Extract the [x, y] coordinate from the center of the cell holding the provided text.  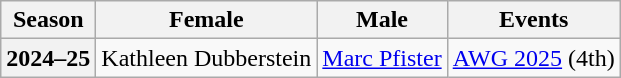
Season [48, 20]
Marc Pfister [382, 58]
Events [534, 20]
AWG 2025 (4th) [534, 58]
Female [206, 20]
Male [382, 20]
Kathleen Dubberstein [206, 58]
2024–25 [48, 58]
